Output the [X, Y] coordinate of the center of the cell containing the given text.  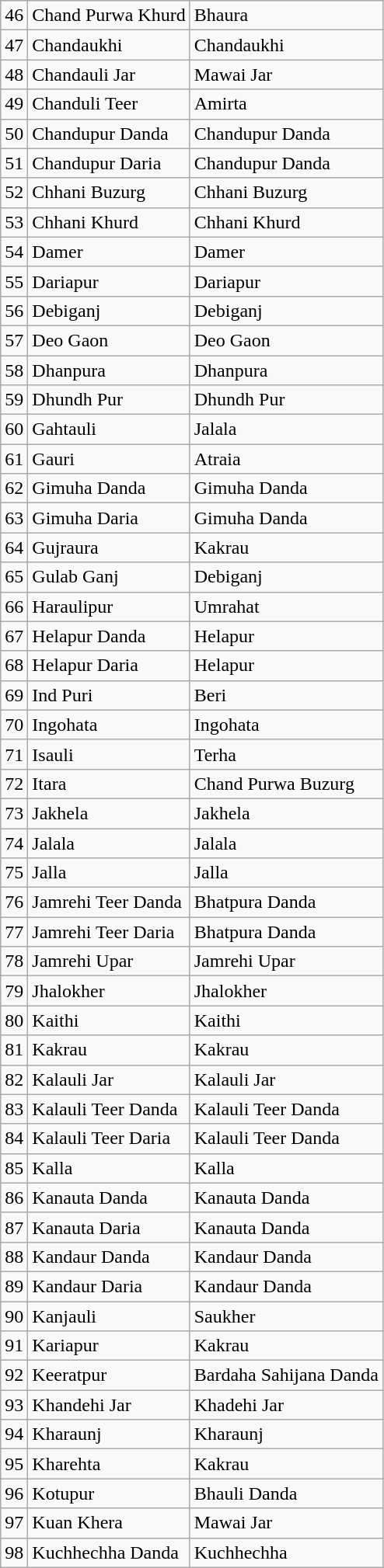
Ind Puri [109, 695]
Kotupur [109, 1493]
83 [14, 1109]
Jamrehi Teer Danda [109, 902]
78 [14, 961]
Kuan Khera [109, 1523]
97 [14, 1523]
90 [14, 1316]
94 [14, 1434]
76 [14, 902]
93 [14, 1405]
Chandauli Jar [109, 75]
Amirta [286, 104]
Itara [109, 784]
46 [14, 16]
Khandehi Jar [109, 1405]
91 [14, 1346]
Gauri [109, 459]
56 [14, 311]
88 [14, 1257]
79 [14, 991]
Gulab Ganj [109, 577]
49 [14, 104]
73 [14, 813]
Kharehta [109, 1464]
Saukher [286, 1316]
85 [14, 1168]
69 [14, 695]
66 [14, 607]
Gahtauli [109, 429]
92 [14, 1375]
Gujraura [109, 548]
Kanjauli [109, 1316]
Chand Purwa Buzurg [286, 784]
52 [14, 193]
65 [14, 577]
Khadehi Jar [286, 1405]
Gimuha Daria [109, 518]
68 [14, 666]
98 [14, 1552]
75 [14, 873]
Kuchhechha Danda [109, 1552]
67 [14, 636]
Terha [286, 754]
Kalauli Teer Daria [109, 1139]
Kanauta Daria [109, 1227]
50 [14, 134]
53 [14, 222]
Jamrehi Teer Daria [109, 932]
74 [14, 843]
71 [14, 754]
70 [14, 725]
58 [14, 370]
77 [14, 932]
82 [14, 1080]
59 [14, 400]
Bhauli Danda [286, 1493]
Helapur Daria [109, 666]
Atraia [286, 459]
48 [14, 75]
84 [14, 1139]
Kariapur [109, 1346]
89 [14, 1286]
72 [14, 784]
95 [14, 1464]
80 [14, 1020]
Kandaur Daria [109, 1286]
87 [14, 1227]
62 [14, 488]
55 [14, 281]
47 [14, 45]
86 [14, 1198]
Kuchhechha [286, 1552]
Chanduli Teer [109, 104]
Haraulipur [109, 607]
Isauli [109, 754]
54 [14, 252]
Bardaha Sahijana Danda [286, 1375]
Chandupur Daria [109, 163]
60 [14, 429]
Umrahat [286, 607]
61 [14, 459]
51 [14, 163]
57 [14, 340]
Helapur Danda [109, 636]
Keeratpur [109, 1375]
96 [14, 1493]
81 [14, 1050]
64 [14, 548]
Chand Purwa Khurd [109, 16]
Bhaura [286, 16]
63 [14, 518]
Beri [286, 695]
